From the cell containing the given text, extract its center point as (X, Y) coordinate. 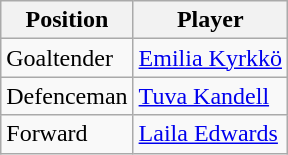
Forward (67, 134)
Tuva Kandell (210, 96)
Goaltender (67, 58)
Player (210, 20)
Defenceman (67, 96)
Laila Edwards (210, 134)
Emilia Kyrkkö (210, 58)
Position (67, 20)
